Capture the cell that displays the provided text and extract its [x, y] central coordinate. 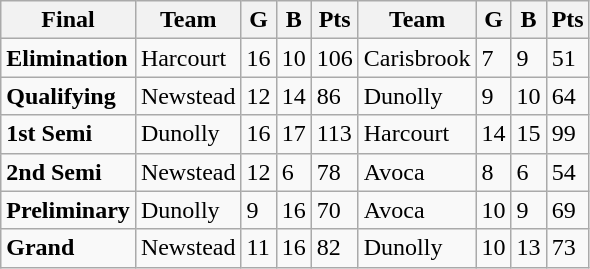
Grand [68, 248]
Elimination [68, 58]
86 [334, 96]
7 [494, 58]
113 [334, 134]
69 [568, 210]
Final [68, 20]
1st Semi [68, 134]
2nd Semi [68, 172]
Carisbrook [417, 58]
Preliminary [68, 210]
70 [334, 210]
51 [568, 58]
82 [334, 248]
17 [294, 134]
13 [528, 248]
64 [568, 96]
78 [334, 172]
54 [568, 172]
73 [568, 248]
99 [568, 134]
Qualifying [68, 96]
15 [528, 134]
8 [494, 172]
106 [334, 58]
11 [258, 248]
